Locate the cell with the specified text and output its [x, y] center coordinate. 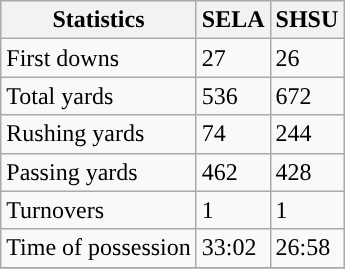
27 [233, 58]
Passing yards [99, 172]
672 [307, 96]
74 [233, 134]
Rushing yards [99, 134]
SELA [233, 20]
33:02 [233, 248]
Total yards [99, 96]
First downs [99, 58]
244 [307, 134]
26:58 [307, 248]
Statistics [99, 20]
26 [307, 58]
428 [307, 172]
462 [233, 172]
536 [233, 96]
Turnovers [99, 210]
Time of possession [99, 248]
SHSU [307, 20]
